For the text-containing cell, return its midpoint in [x, y] coordinate format. 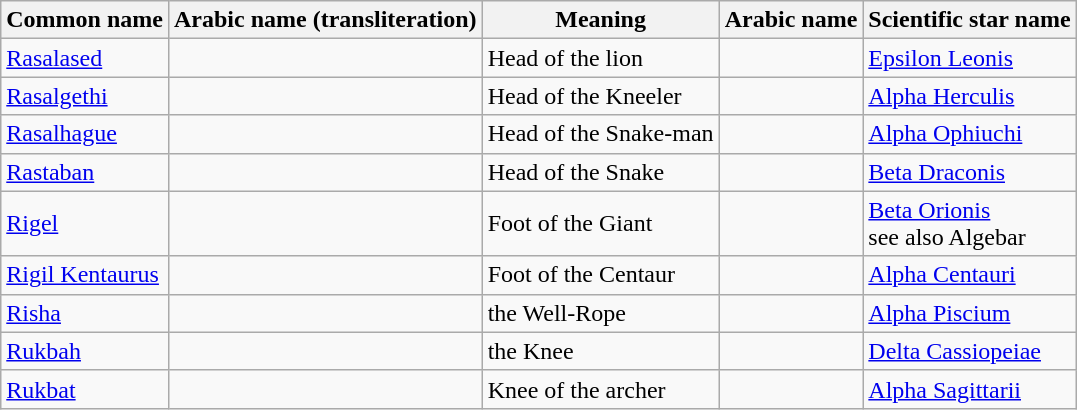
Alpha Sagittarii [970, 389]
Scientific star name [970, 20]
Head of the lion [600, 58]
the Well-Rope [600, 313]
Risha [85, 313]
Beta Orionissee also Algebar [970, 224]
Foot of the Giant [600, 224]
Rasalased [85, 58]
Rukbah [85, 351]
Head of the Kneeler [600, 96]
Alpha Ophiuchi [970, 134]
Rasalgethi [85, 96]
Delta Cassiopeiae [970, 351]
Arabic name (transliteration) [325, 20]
Rigil Kentaurus [85, 275]
Rastaban [85, 172]
Alpha Piscium [970, 313]
Common name [85, 20]
Epsilon Leonis [970, 58]
Foot of the Centaur [600, 275]
Arabic name [791, 20]
Alpha Herculis [970, 96]
Head of the Snake-man [600, 134]
Rasalhague [85, 134]
Rukbat [85, 389]
Alpha Centauri [970, 275]
the Knee [600, 351]
Rigel [85, 224]
Knee of the archer [600, 389]
Meaning [600, 20]
Head of the Snake [600, 172]
Beta Draconis [970, 172]
